Capture the cell that displays the provided text and extract its (X, Y) central coordinate. 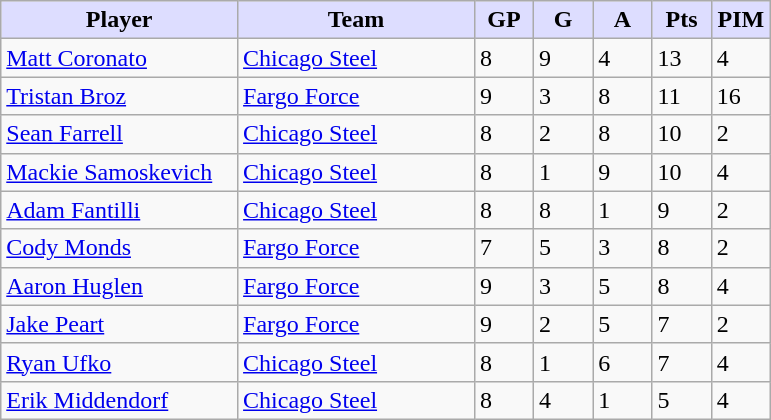
G (564, 20)
Matt Coronato (120, 58)
6 (622, 362)
Aaron Huglen (120, 286)
Pts (682, 20)
11 (682, 96)
Mackie Samoskevich (120, 172)
Sean Farrell (120, 134)
PIM (740, 20)
Ryan Ufko (120, 362)
Team (356, 20)
13 (682, 58)
Cody Monds (120, 248)
16 (740, 96)
Jake Peart (120, 324)
Player (120, 20)
Tristan Broz (120, 96)
A (622, 20)
GP (504, 20)
Adam Fantilli (120, 210)
Erik Middendorf (120, 400)
